For the text-containing cell, return its midpoint in [x, y] coordinate format. 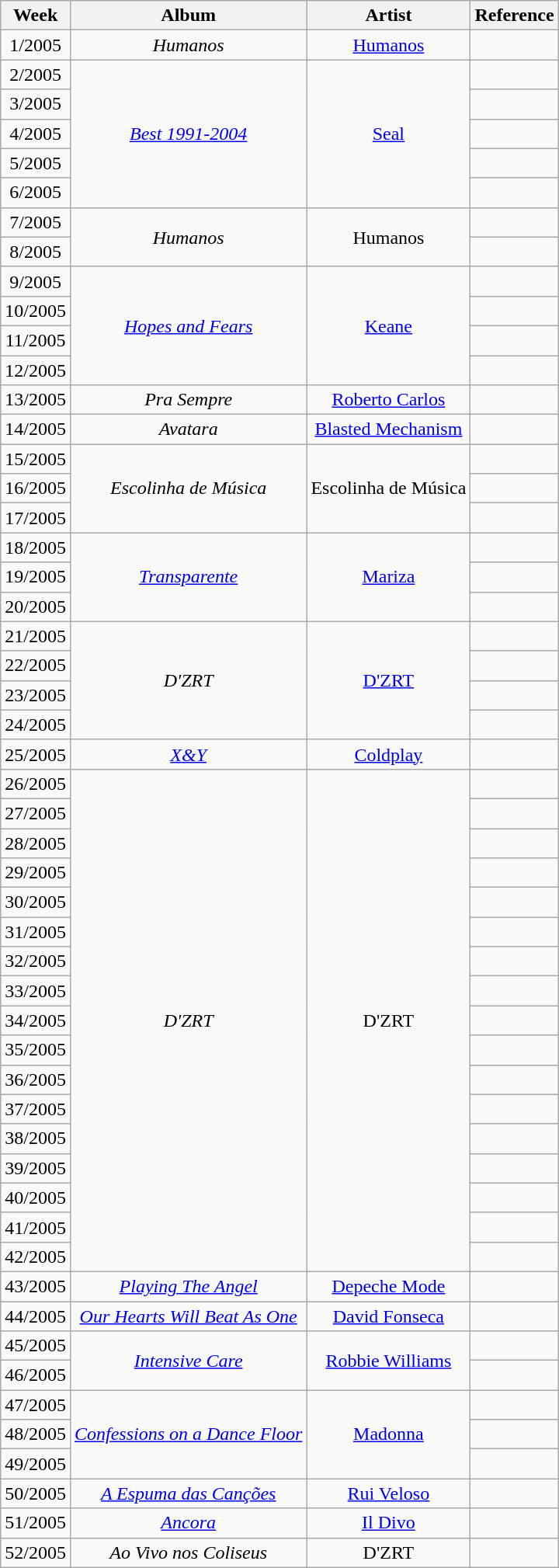
Robbie Williams [388, 1361]
Hopes and Fears [188, 325]
45/2005 [36, 1346]
27/2005 [36, 813]
Roberto Carlos [388, 400]
Avatara [188, 429]
A Espuma das Canções [188, 1493]
16/2005 [36, 488]
David Fonseca [388, 1316]
Reference [514, 16]
Week [36, 16]
46/2005 [36, 1375]
31/2005 [36, 932]
Coldplay [388, 754]
29/2005 [36, 873]
3/2005 [36, 104]
35/2005 [36, 1050]
X&Y [188, 754]
9/2005 [36, 281]
47/2005 [36, 1405]
26/2005 [36, 784]
1/2005 [36, 45]
Il Divo [388, 1523]
2/2005 [36, 75]
38/2005 [36, 1139]
44/2005 [36, 1316]
40/2005 [36, 1198]
32/2005 [36, 961]
13/2005 [36, 400]
49/2005 [36, 1464]
39/2005 [36, 1168]
Madonna [388, 1434]
Depeche Mode [388, 1286]
43/2005 [36, 1286]
51/2005 [36, 1523]
34/2005 [36, 1020]
14/2005 [36, 429]
48/2005 [36, 1434]
21/2005 [36, 636]
Blasted Mechanism [388, 429]
28/2005 [36, 843]
30/2005 [36, 902]
25/2005 [36, 754]
Transparente [188, 577]
4/2005 [36, 134]
10/2005 [36, 311]
7/2005 [36, 222]
Keane [388, 325]
52/2005 [36, 1552]
Seal [388, 134]
Pra Sempre [188, 400]
8/2005 [36, 252]
Our Hearts Will Beat As One [188, 1316]
33/2005 [36, 991]
Ancora [188, 1523]
22/2005 [36, 666]
Album [188, 16]
12/2005 [36, 370]
50/2005 [36, 1493]
20/2005 [36, 607]
6/2005 [36, 193]
Artist [388, 16]
Mariza [388, 577]
15/2005 [36, 459]
42/2005 [36, 1257]
Intensive Care [188, 1361]
19/2005 [36, 577]
Best 1991-2004 [188, 134]
Confessions on a Dance Floor [188, 1434]
17/2005 [36, 518]
11/2005 [36, 340]
Playing The Angel [188, 1286]
18/2005 [36, 548]
Ao Vivo nos Coliseus [188, 1552]
36/2005 [36, 1080]
41/2005 [36, 1227]
23/2005 [36, 695]
24/2005 [36, 725]
5/2005 [36, 163]
37/2005 [36, 1109]
Rui Veloso [388, 1493]
